Scan for the cell matching the given text and deliver its [x, y] coordinate at center. 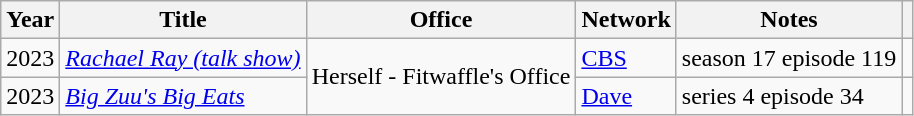
series 4 episode 34 [788, 96]
Network [626, 20]
Office [441, 20]
season 17 episode 119 [788, 58]
CBS [626, 58]
Notes [788, 20]
Title [183, 20]
Big Zuu's Big Eats [183, 96]
Year [30, 20]
Herself - Fitwaffle's Office [441, 77]
Dave [626, 96]
Rachael Ray (talk show) [183, 58]
